Provide the [x, y] coordinate of the cell's center where the given text is located.  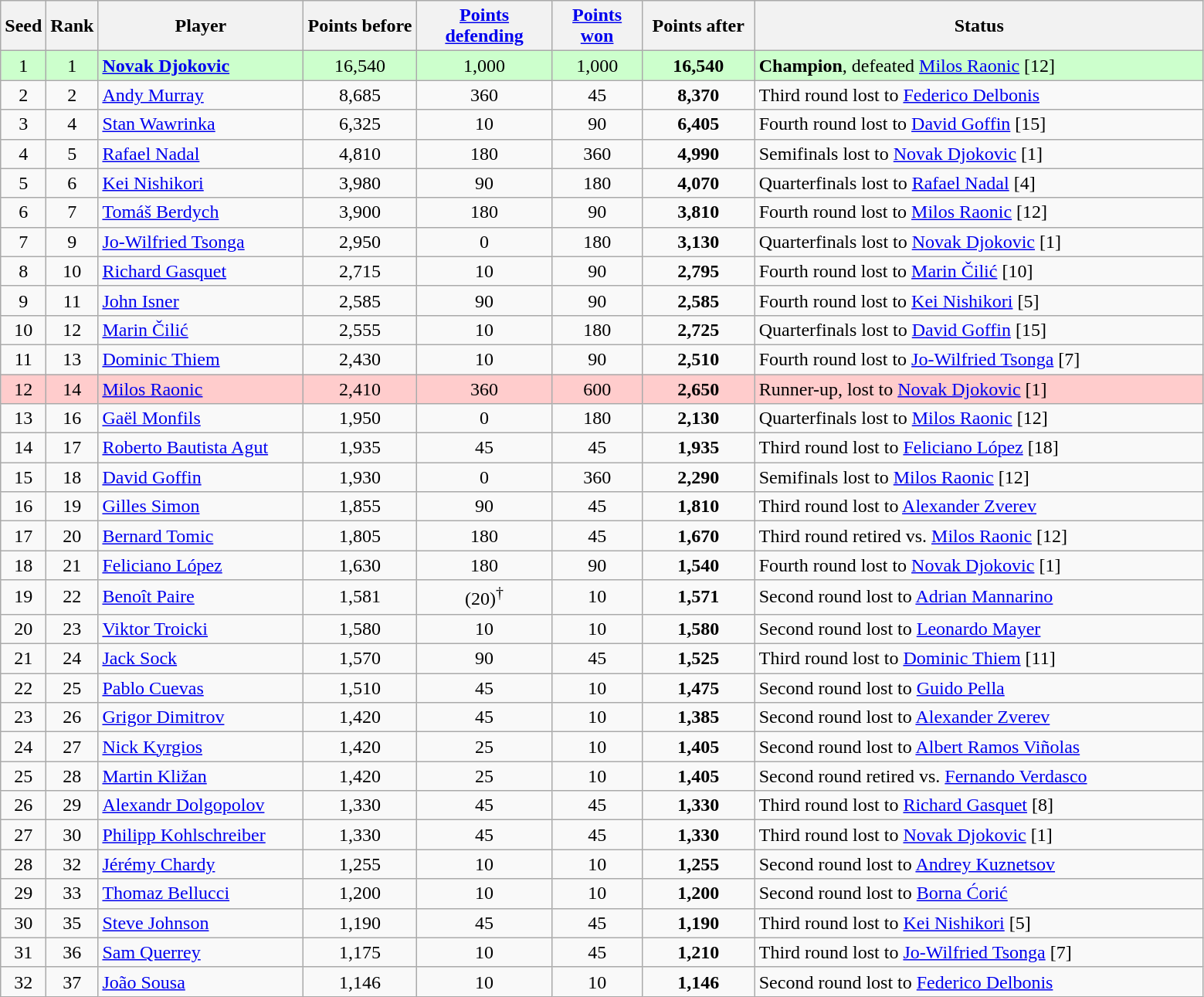
Benoît Paire [201, 598]
Alexandr Dolgopolov [201, 805]
Kei Nishikori [201, 183]
Jérémy Chardy [201, 864]
1,385 [698, 717]
1,855 [360, 507]
2,650 [698, 388]
2,950 [360, 242]
3,810 [698, 212]
3,980 [360, 183]
2,795 [698, 271]
Points defending [484, 26]
Fourth round lost to David Goffin [15] [979, 124]
1,175 [360, 952]
Points won [597, 26]
Viktor Troicki [201, 629]
Feliciano López [201, 565]
Jack Sock [201, 659]
3 [23, 124]
33 [73, 894]
Second round lost to Leonardo Mayer [979, 629]
Points after [698, 26]
Semifinals lost to Novak Djokovic [1] [979, 154]
Second round lost to Adrian Mannarino [979, 598]
1,670 [698, 536]
Third round lost to Novak Djokovic [1] [979, 835]
(20)† [484, 598]
Second round lost to Albert Ramos Viñolas [979, 747]
Thomaz Bellucci [201, 894]
Third round lost to Richard Gasquet [8] [979, 805]
David Goffin [201, 477]
2,715 [360, 271]
2,130 [698, 419]
Runner-up, lost to Novak Djokovic [1] [979, 388]
Bernard Tomic [201, 536]
2,430 [360, 359]
1,810 [698, 507]
Third round lost to Jo-Wilfried Tsonga [7] [979, 952]
Second round lost to Alexander Zverev [979, 717]
15 [23, 477]
2,410 [360, 388]
Novak Djokovic [201, 66]
2,510 [698, 359]
Seed [23, 26]
35 [73, 923]
Second round lost to Borna Ćorić [979, 894]
Quarterfinals lost to David Goffin [15] [979, 330]
4,070 [698, 183]
1,930 [360, 477]
Third round lost to Dominic Thiem [11] [979, 659]
1,630 [360, 565]
1,525 [698, 659]
Second round lost to Federico Delbonis [979, 982]
8,685 [360, 95]
31 [23, 952]
Rafael Nadal [201, 154]
Marin Čilić [201, 330]
Philipp Kohlschreiber [201, 835]
Nick Kyrgios [201, 747]
Second round retired vs. Fernando Verdasco [979, 776]
Semifinals lost to Milos Raonic [12] [979, 477]
8,370 [698, 95]
1,805 [360, 536]
Pablo Cuevas [201, 688]
Player [201, 26]
600 [597, 388]
1,581 [360, 598]
1,510 [360, 688]
Second round lost to Andrey Kuznetsov [979, 864]
2,290 [698, 477]
1,571 [698, 598]
Third round lost to Kei Nishikori [5] [979, 923]
Third round lost to Federico Delbonis [979, 95]
Fourth round lost to Kei Nishikori [5] [979, 300]
Fourth round lost to Jo-Wilfried Tsonga [7] [979, 359]
Jo-Wilfried Tsonga [201, 242]
John Isner [201, 300]
2,725 [698, 330]
Rank [73, 26]
Third round lost to Alexander Zverev [979, 507]
3,900 [360, 212]
Tomáš Berdych [201, 212]
1,540 [698, 565]
Stan Wawrinka [201, 124]
Grigor Dimitrov [201, 717]
Roberto Bautista Agut [201, 448]
4,810 [360, 154]
6,405 [698, 124]
Sam Querrey [201, 952]
Quarterfinals lost to Rafael Nadal [4] [979, 183]
Quarterfinals lost to Milos Raonic [12] [979, 419]
Dominic Thiem [201, 359]
1,210 [698, 952]
Fourth round lost to Novak Djokovic [1] [979, 565]
Second round lost to Guido Pella [979, 688]
2,555 [360, 330]
Champion, defeated Milos Raonic [12] [979, 66]
Martin Kližan [201, 776]
Milos Raonic [201, 388]
Points before [360, 26]
Fourth round lost to Milos Raonic [12] [979, 212]
Fourth round lost to Marin Čilić [10] [979, 271]
Status [979, 26]
Third round lost to Feliciano López [18] [979, 448]
4,990 [698, 154]
Gaël Monfils [201, 419]
Andy Murray [201, 95]
36 [73, 952]
1,570 [360, 659]
Third round retired vs. Milos Raonic [12] [979, 536]
João Sousa [201, 982]
6,325 [360, 124]
1,950 [360, 419]
Steve Johnson [201, 923]
8 [23, 271]
Gilles Simon [201, 507]
1,475 [698, 688]
3,130 [698, 242]
37 [73, 982]
Quarterfinals lost to Novak Djokovic [1] [979, 242]
Richard Gasquet [201, 271]
